Extract the (X, Y) coordinate from the center of the cell holding the provided text.  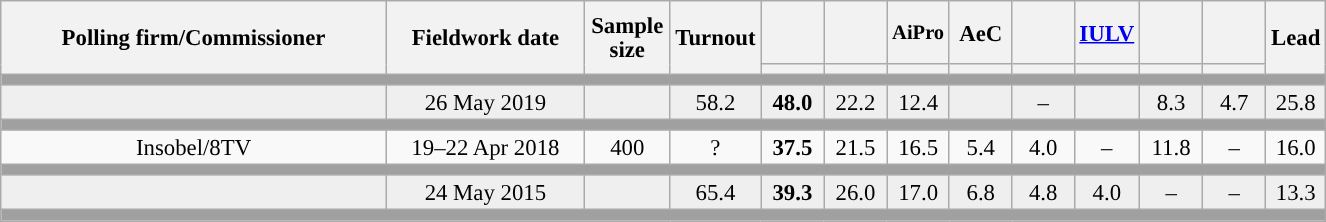
25.8 (1296, 102)
12.4 (918, 102)
5.4 (980, 148)
4.8 (1043, 194)
39.3 (792, 194)
Sample size (627, 38)
Insobel/8TV (194, 148)
21.5 (856, 148)
11.8 (1172, 148)
37.5 (792, 148)
48.0 (792, 102)
16.5 (918, 148)
8.3 (1172, 102)
Polling firm/Commissioner (194, 38)
16.0 (1296, 148)
17.0 (918, 194)
22.2 (856, 102)
Fieldwork date (485, 38)
19–22 Apr 2018 (485, 148)
? (716, 148)
58.2 (716, 102)
AiPro (918, 32)
Lead (1296, 38)
24 May 2015 (485, 194)
26.0 (856, 194)
IULV (1106, 32)
4.7 (1234, 102)
400 (627, 148)
13.3 (1296, 194)
65.4 (716, 194)
Turnout (716, 38)
26 May 2019 (485, 102)
AeC (980, 32)
6.8 (980, 194)
